Search for the cell housing the specified text and yield its (X, Y) center coordinate. 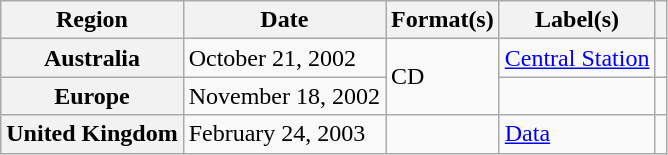
February 24, 2003 (284, 134)
Europe (92, 96)
Australia (92, 58)
November 18, 2002 (284, 96)
CD (443, 77)
Region (92, 20)
Data (577, 134)
Format(s) (443, 20)
Central Station (577, 58)
United Kingdom (92, 134)
October 21, 2002 (284, 58)
Date (284, 20)
Label(s) (577, 20)
